From the cell containing the given text, extract its center point as (X, Y) coordinate. 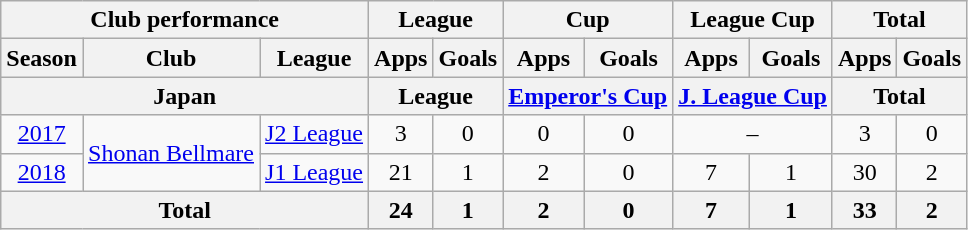
J2 League (314, 134)
Japan (185, 96)
Shonan Bellmare (170, 153)
2018 (42, 172)
Emperor's Cup (588, 96)
33 (864, 210)
21 (401, 172)
2017 (42, 134)
– (753, 134)
League Cup (753, 20)
J. League Cup (753, 96)
24 (401, 210)
J1 League (314, 172)
Club (170, 58)
Season (42, 58)
Club performance (185, 20)
30 (864, 172)
Cup (588, 20)
